Pinpoint the cell where the given text exists, returning its [x, y] midpoint coordinate. 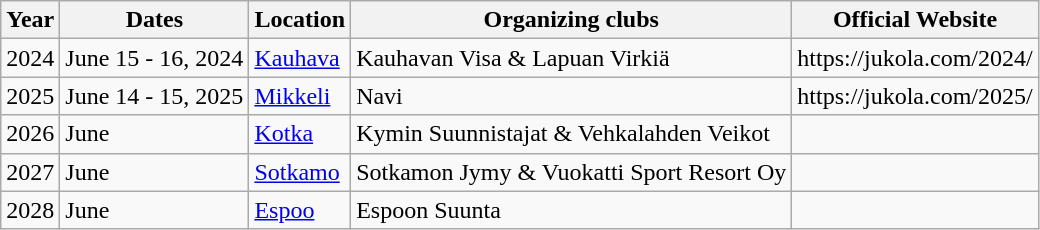
Sotkamo [300, 172]
2025 [30, 96]
Year [30, 20]
Kotka [300, 134]
2024 [30, 58]
2027 [30, 172]
Navi [572, 96]
Espoon Suunta [572, 210]
https://jukola.com/2025/ [915, 96]
2028 [30, 210]
June 15 - 16, 2024 [154, 58]
Location [300, 20]
Kymin Suunnistajat & Vehkalahden Veikot [572, 134]
Official Website [915, 20]
2026 [30, 134]
Kauhavan Visa & Lapuan Virkiä [572, 58]
Mikkeli [300, 96]
Kauhava [300, 58]
June 14 - 15, 2025 [154, 96]
Espoo [300, 210]
https://jukola.com/2024/ [915, 58]
Sotkamon Jymy & Vuokatti Sport Resort Oy [572, 172]
Dates [154, 20]
Organizing clubs [572, 20]
